Extract the [x, y] coordinate from the center of the cell holding the provided text.  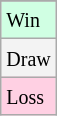
Win [28, 20]
Draw [28, 58]
Loss [28, 96]
